Search for the cell housing the specified text and yield its (x, y) center coordinate. 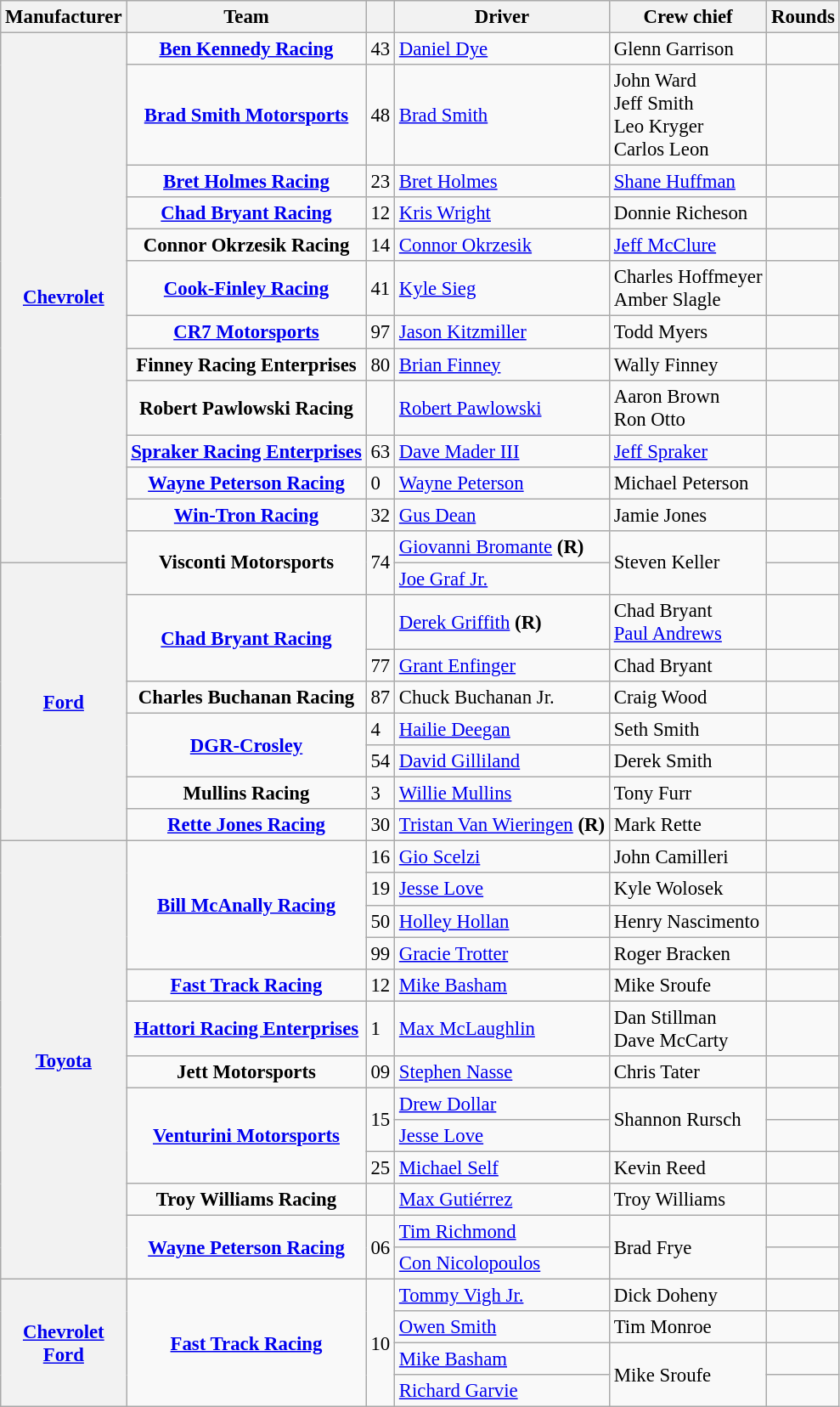
Troy Williams (688, 1200)
Charles Buchanan Racing (246, 698)
Charles Hoffmeyer Amber Slagle (688, 289)
Kris Wright (503, 213)
John Ward Jeff Smith Leo Kryger Carlos Leon (688, 116)
48 (381, 116)
74 (381, 562)
Brad Smith (503, 116)
Brad Smith Motorsports (246, 116)
97 (381, 332)
Chuck Buchanan Jr. (503, 698)
Richard Garvie (503, 1391)
Willie Mullins (503, 794)
Wayne Peterson (503, 483)
David Gilliland (503, 761)
Giovanni Bromante (R) (503, 547)
DGR-Crosley (246, 746)
Driver (503, 17)
14 (381, 246)
Hattori Racing Enterprises (246, 1028)
87 (381, 698)
54 (381, 761)
Tony Furr (688, 794)
Michael Peterson (688, 483)
Michael Self (503, 1167)
Venturini Motorsports (246, 1135)
Derek Smith (688, 761)
Chevrolet (64, 298)
Visconti Motorsports (246, 562)
Donnie Richeson (688, 213)
10 (381, 1343)
Connor Okrzesik Racing (246, 246)
Gracie Trotter (503, 953)
06 (381, 1247)
Chad Bryant (688, 665)
Tristan Van Wieringen (R) (503, 825)
Max McLaughlin (503, 1028)
Roger Bracken (688, 953)
Max Gutiérrez (503, 1200)
Tim Monroe (688, 1327)
Spraker Racing Enterprises (246, 451)
43 (381, 49)
Jeff Spraker (688, 451)
Stephen Nasse (503, 1072)
99 (381, 953)
Mark Rette (688, 825)
Bill McAnally Racing (246, 905)
Robert Pawlowski Racing (246, 408)
Bret Holmes (503, 182)
Grant Enfinger (503, 665)
Hailie Deegan (503, 730)
Mullins Racing (246, 794)
Brad Frye (688, 1247)
Joe Graf Jr. (503, 579)
Seth Smith (688, 730)
77 (381, 665)
32 (381, 515)
John Camilleri (688, 857)
Craig Wood (688, 698)
Chris Tater (688, 1072)
Shane Huffman (688, 182)
Kevin Reed (688, 1167)
Connor Okrzesik (503, 246)
Manufacturer (64, 17)
Wally Finney (688, 364)
Aaron Brown Ron Otto (688, 408)
Bret Holmes Racing (246, 182)
Jett Motorsports (246, 1072)
16 (381, 857)
Dan Stillman Dave McCarty (688, 1028)
Dave Mader III (503, 451)
Rette Jones Racing (246, 825)
30 (381, 825)
CR7 Motorsports (246, 332)
Kyle Sieg (503, 289)
Daniel Dye (503, 49)
23 (381, 182)
Gus Dean (503, 515)
Crew chief (688, 17)
80 (381, 364)
Rounds (803, 17)
Troy Williams Racing (246, 1200)
Gio Scelzi (503, 857)
Brian Finney (503, 364)
1 (381, 1028)
Team (246, 17)
Derek Griffith (R) (503, 622)
Win-Tron Racing (246, 515)
Steven Keller (688, 562)
Chevrolet Ford (64, 1343)
Jeff McClure (688, 246)
Chad Bryant Paul Andrews (688, 622)
Owen Smith (503, 1327)
25 (381, 1167)
63 (381, 451)
Glenn Garrison (688, 49)
Todd Myers (688, 332)
Drew Dollar (503, 1104)
Toyota (64, 1060)
Shannon Rursch (688, 1120)
Con Nicolopoulos (503, 1263)
Cook-Finley Racing (246, 289)
Robert Pawlowski (503, 408)
15 (381, 1120)
09 (381, 1072)
3 (381, 794)
Jamie Jones (688, 515)
Dick Doheny (688, 1296)
Ford (64, 702)
50 (381, 921)
Tommy Vigh Jr. (503, 1296)
Jason Kitzmiller (503, 332)
41 (381, 289)
Kyle Wolosek (688, 890)
Ben Kennedy Racing (246, 49)
0 (381, 483)
Henry Nascimento (688, 921)
Tim Richmond (503, 1232)
4 (381, 730)
Holley Hollan (503, 921)
Finney Racing Enterprises (246, 364)
19 (381, 890)
